Scan for the cell matching the given text and deliver its (X, Y) coordinate at center. 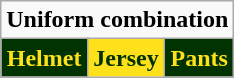
Jersey (126, 58)
Pants (200, 58)
Helmet (44, 58)
Uniform combination (118, 20)
